For the text-containing cell, return its midpoint in (x, y) coordinate format. 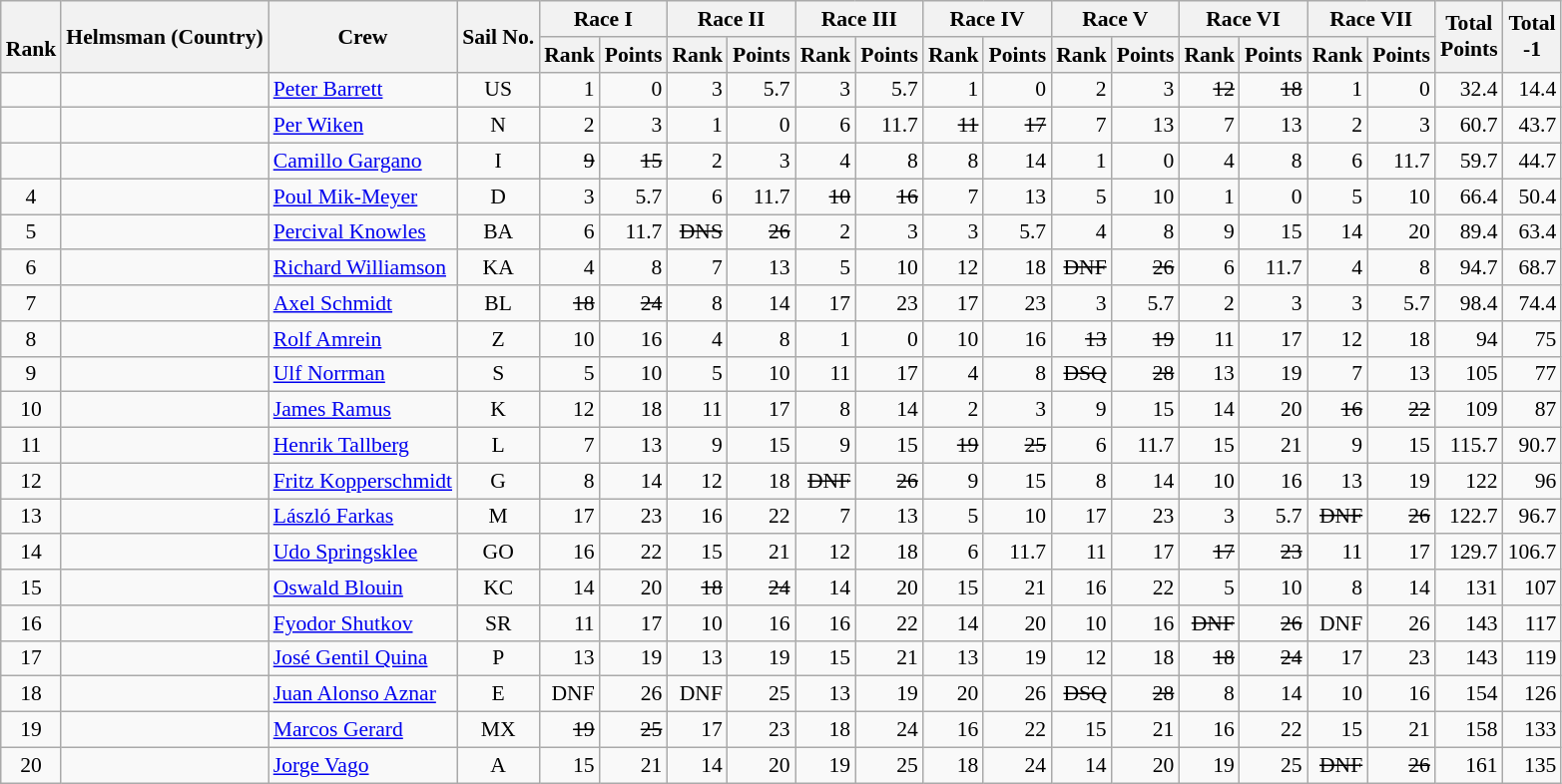
Rolf Amrein (363, 339)
James Ramus (363, 410)
GO (498, 553)
A (498, 765)
Z (498, 339)
Race V (1115, 19)
Total-1 (1533, 36)
129.7 (1469, 553)
Sail No. (498, 36)
161 (1469, 765)
L (498, 446)
131 (1469, 588)
KC (498, 588)
Per Wiken (363, 126)
Henrik Tallberg (363, 446)
Marcos Gerard (363, 730)
14.4 (1533, 90)
133 (1533, 730)
44.7 (1533, 162)
Juan Alonso Aznar (363, 694)
154 (1469, 694)
SR (498, 623)
Fritz Kopperschmidt (363, 481)
90.7 (1533, 446)
Richard Williamson (363, 268)
DNS (697, 232)
122.7 (1469, 517)
105 (1469, 374)
Race II (731, 19)
László Farkas (363, 517)
Percival Knowles (363, 232)
117 (1533, 623)
E (498, 694)
50.4 (1533, 196)
68.7 (1533, 268)
Helmsman (Country) (164, 36)
P (498, 658)
94.7 (1469, 268)
87 (1533, 410)
KA (498, 268)
77 (1533, 374)
D (498, 196)
N (498, 126)
32.4 (1469, 90)
MX (498, 730)
89.4 (1469, 232)
Race III (859, 19)
107 (1533, 588)
José Gentil Quina (363, 658)
109 (1469, 410)
43.7 (1533, 126)
Race IV (987, 19)
96.7 (1533, 517)
Ulf Norrman (363, 374)
Race VI (1243, 19)
75 (1533, 339)
S (498, 374)
60.7 (1469, 126)
M (498, 517)
Poul Mik-Meyer (363, 196)
106.7 (1533, 553)
63.4 (1533, 232)
94 (1469, 339)
66.4 (1469, 196)
Camillo Gargano (363, 162)
74.4 (1533, 303)
Jorge Vago (363, 765)
122 (1469, 481)
BL (498, 303)
Fyodor Shutkov (363, 623)
K (498, 410)
115.7 (1469, 446)
126 (1533, 694)
Oswald Blouin (363, 588)
Race VII (1371, 19)
US (498, 90)
BA (498, 232)
I (498, 162)
119 (1533, 658)
158 (1469, 730)
98.4 (1469, 303)
Peter Barrett (363, 90)
G (498, 481)
Udo Springsklee (363, 553)
Race I (603, 19)
59.7 (1469, 162)
Axel Schmidt (363, 303)
Total Points (1469, 36)
135 (1533, 765)
Crew (363, 36)
96 (1533, 481)
